Identify which cell holds the provided text, then report its [X, Y] central coordinate. 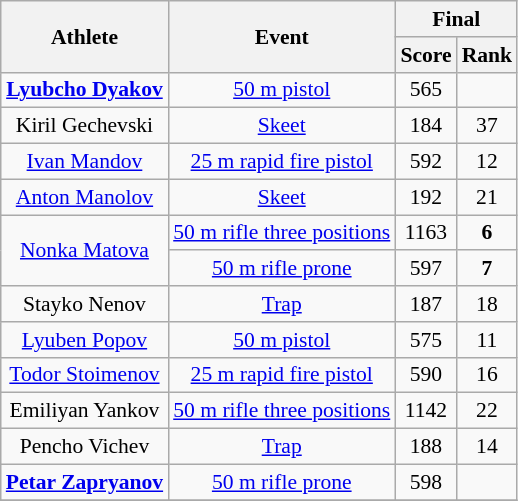
1163 [426, 233]
Stayko Nenov [84, 304]
565 [426, 90]
12 [488, 162]
Nonka Matova [84, 250]
Kiril Gechevski [84, 126]
21 [488, 197]
Todor Stoimenov [84, 375]
7 [488, 269]
Rank [488, 55]
16 [488, 375]
11 [488, 340]
37 [488, 126]
598 [426, 482]
Ivan Mandov [84, 162]
187 [426, 304]
Final [456, 19]
1142 [426, 411]
Petar Zapryanov [84, 482]
Lyubcho Dyakov [84, 90]
Lyuben Popov [84, 340]
184 [426, 126]
Athlete [84, 36]
18 [488, 304]
Event [282, 36]
Score [426, 55]
Emiliyan Yankov [84, 411]
22 [488, 411]
188 [426, 447]
6 [488, 233]
597 [426, 269]
14 [488, 447]
Anton Manolov [84, 197]
592 [426, 162]
590 [426, 375]
Pencho Vichev [84, 447]
575 [426, 340]
192 [426, 197]
